Detect which cell encompasses the target text, then output its [x, y] center coordinate. 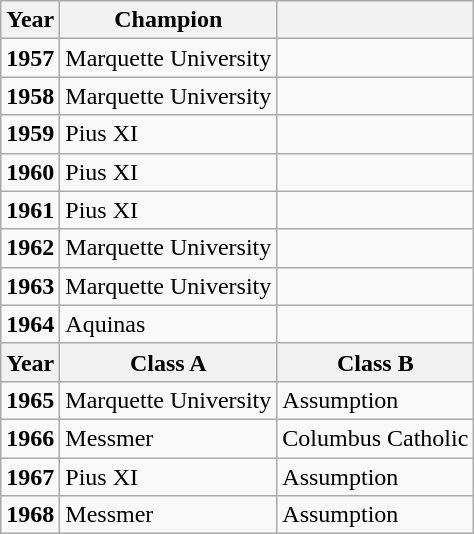
1967 [30, 477]
1963 [30, 286]
Columbus Catholic [376, 438]
1968 [30, 515]
1966 [30, 438]
1959 [30, 134]
1957 [30, 58]
Class A [168, 362]
1964 [30, 324]
Champion [168, 20]
1965 [30, 400]
Class B [376, 362]
1960 [30, 172]
1958 [30, 96]
1962 [30, 248]
1961 [30, 210]
Aquinas [168, 324]
